Identify which cell holds the provided text, then report its (x, y) central coordinate. 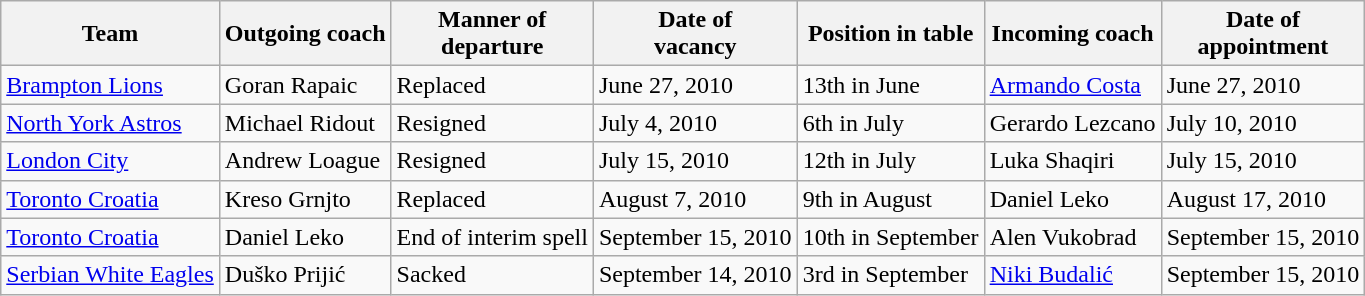
Incoming coach (1072, 34)
London City (110, 161)
3rd in September (890, 275)
Gerardo Lezcano (1072, 123)
Outgoing coach (305, 34)
Armando Costa (1072, 85)
Position in table (890, 34)
August 17, 2010 (1263, 199)
Goran Rapaic (305, 85)
Michael Ridout (305, 123)
Team (110, 34)
North York Astros (110, 123)
Luka Shaqiri (1072, 161)
9th in August (890, 199)
10th in September (890, 237)
6th in July (890, 123)
September 14, 2010 (695, 275)
12th in July (890, 161)
End of interim spell (492, 237)
13th in June (890, 85)
August 7, 2010 (695, 199)
Duško Prijić (305, 275)
Niki Budalić (1072, 275)
Andrew Loague (305, 161)
Date of vacancy (695, 34)
Kreso Grnjto (305, 199)
Date of appointment (1263, 34)
Serbian White Eagles (110, 275)
July 10, 2010 (1263, 123)
Alen Vukobrad (1072, 237)
July 4, 2010 (695, 123)
Manner of departure (492, 34)
Sacked (492, 275)
Brampton Lions (110, 85)
